Detect which cell encompasses the target text, then output its (X, Y) center coordinate. 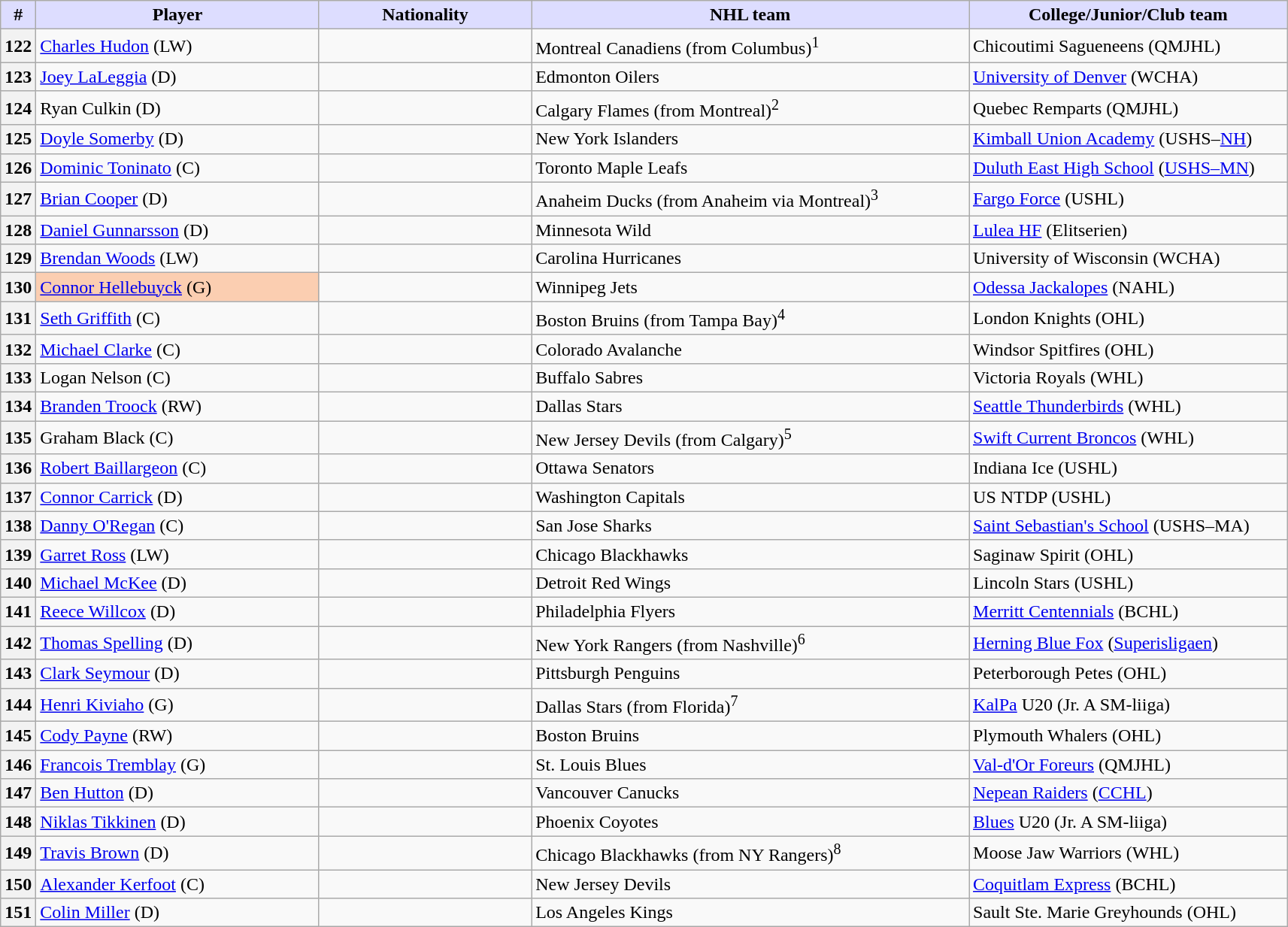
Buffalo Sabres (750, 377)
New Jersey Devils (from Calgary)5 (750, 438)
Ryan Culkin (D) (177, 108)
St. Louis Blues (750, 765)
Thomas Spelling (D) (177, 644)
Brian Cooper (D) (177, 198)
Charles Hudon (LW) (177, 47)
Boston Bruins (750, 736)
Connor Carrick (D) (177, 497)
Sault Ste. Marie Greyhounds (OHL) (1129, 913)
Logan Nelson (C) (177, 377)
Seattle Thunderbirds (WHL) (1129, 407)
New York Rangers (from Nashville)6 (750, 644)
Lulea HF (Elitserien) (1129, 230)
133 (18, 377)
Minnesota Wild (750, 230)
Windsor Spitfires (OHL) (1129, 349)
132 (18, 349)
143 (18, 674)
Player (177, 15)
Robert Baillargeon (C) (177, 468)
Francois Tremblay (G) (177, 765)
141 (18, 611)
Chicoutimi Sagueneens (QMJHL) (1129, 47)
131 (18, 319)
138 (18, 526)
Daniel Gunnarsson (D) (177, 230)
Vancouver Canucks (750, 793)
Blues U20 (Jr. A SM-liiga) (1129, 822)
Swift Current Broncos (WHL) (1129, 438)
145 (18, 736)
Colin Miller (D) (177, 913)
142 (18, 644)
Michael Clarke (C) (177, 349)
Brendan Woods (LW) (177, 259)
Reece Willcox (D) (177, 611)
# (18, 15)
135 (18, 438)
Pittsburgh Penguins (750, 674)
Colorado Avalanche (750, 349)
124 (18, 108)
Calgary Flames (from Montreal)2 (750, 108)
Los Angeles Kings (750, 913)
Val-d'Or Foreurs (QMJHL) (1129, 765)
Detroit Red Wings (750, 583)
136 (18, 468)
127 (18, 198)
Edmonton Oilers (750, 77)
122 (18, 47)
Kimball Union Academy (USHS–NH) (1129, 139)
Chicago Blackhawks (from NY Rangers)8 (750, 853)
Ben Hutton (D) (177, 793)
147 (18, 793)
123 (18, 77)
Moose Jaw Warriors (WHL) (1129, 853)
Alexander Kerfoot (C) (177, 883)
Indiana Ice (USHL) (1129, 468)
134 (18, 407)
Danny O'Regan (C) (177, 526)
Victoria Royals (WHL) (1129, 377)
Merritt Centennials (BCHL) (1129, 611)
Michael McKee (D) (177, 583)
139 (18, 554)
College/Junior/Club team (1129, 15)
London Knights (OHL) (1129, 319)
146 (18, 765)
Joey LaLeggia (D) (177, 77)
Clark Seymour (D) (177, 674)
Nationality (425, 15)
Quebec Remparts (QMJHL) (1129, 108)
150 (18, 883)
Chicago Blackhawks (750, 554)
Duluth East High School (USHS–MN) (1129, 168)
Carolina Hurricanes (750, 259)
New York Islanders (750, 139)
140 (18, 583)
144 (18, 705)
Branden Troock (RW) (177, 407)
Coquitlam Express (BCHL) (1129, 883)
130 (18, 287)
Doyle Somerby (D) (177, 139)
Garret Ross (LW) (177, 554)
Ottawa Senators (750, 468)
Dallas Stars (from Florida)7 (750, 705)
Winnipeg Jets (750, 287)
Phoenix Coyotes (750, 822)
Nepean Raiders (CCHL) (1129, 793)
Plymouth Whalers (OHL) (1129, 736)
151 (18, 913)
Travis Brown (D) (177, 853)
KalPa U20 (Jr. A SM-liiga) (1129, 705)
University of Wisconsin (WCHA) (1129, 259)
University of Denver (WCHA) (1129, 77)
Graham Black (C) (177, 438)
125 (18, 139)
Philadelphia Flyers (750, 611)
US NTDP (USHL) (1129, 497)
New Jersey Devils (750, 883)
Boston Bruins (from Tampa Bay)4 (750, 319)
137 (18, 497)
Washington Capitals (750, 497)
Montreal Canadiens (from Columbus)1 (750, 47)
Herning Blue Fox (Superisligaen) (1129, 644)
149 (18, 853)
126 (18, 168)
Dallas Stars (750, 407)
Anaheim Ducks (from Anaheim via Montreal)3 (750, 198)
San Jose Sharks (750, 526)
Connor Hellebuyck (G) (177, 287)
Peterborough Petes (OHL) (1129, 674)
Cody Payne (RW) (177, 736)
Henri Kiviaho (G) (177, 705)
NHL team (750, 15)
128 (18, 230)
Fargo Force (USHL) (1129, 198)
129 (18, 259)
Saint Sebastian's School (USHS–MA) (1129, 526)
Odessa Jackalopes (NAHL) (1129, 287)
Niklas Tikkinen (D) (177, 822)
148 (18, 822)
Seth Griffith (C) (177, 319)
Lincoln Stars (USHL) (1129, 583)
Dominic Toninato (C) (177, 168)
Toronto Maple Leafs (750, 168)
Saginaw Spirit (OHL) (1129, 554)
